Identify which cell holds the provided text, then report its (X, Y) central coordinate. 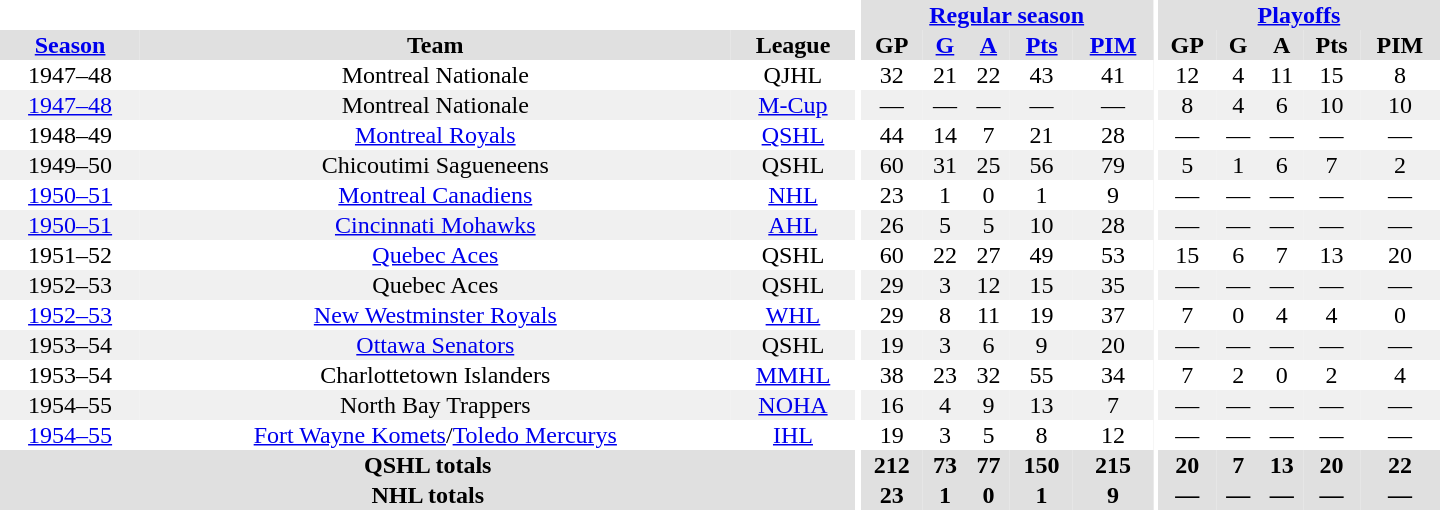
27 (989, 255)
NHL (792, 195)
QJHL (792, 75)
New Westminster Royals (435, 315)
25 (989, 165)
16 (892, 405)
Fort Wayne Komets/Toledo Mercurys (435, 435)
212 (892, 465)
35 (1113, 285)
Montreal Canadiens (435, 195)
1951–52 (70, 255)
53 (1113, 255)
NOHA (792, 405)
38 (892, 375)
WHL (792, 315)
QSHL totals (428, 465)
55 (1042, 375)
215 (1113, 465)
Playoffs (1299, 15)
Season (70, 45)
Charlottetown Islanders (435, 375)
44 (892, 135)
26 (892, 225)
73 (945, 465)
1948–49 (70, 135)
Team (435, 45)
IHL (792, 435)
Regular season (1006, 15)
77 (989, 465)
MMHL (792, 375)
AHL (792, 225)
League (792, 45)
NHL totals (428, 495)
150 (1042, 465)
Cincinnati Mohawks (435, 225)
49 (1042, 255)
56 (1042, 165)
North Bay Trappers (435, 405)
14 (945, 135)
41 (1113, 75)
Montreal Royals (435, 135)
1949–50 (70, 165)
37 (1113, 315)
31 (945, 165)
Chicoutimi Sagueneens (435, 165)
Ottawa Senators (435, 345)
34 (1113, 375)
M-Cup (792, 105)
43 (1042, 75)
79 (1113, 165)
